Return (X, Y) of the center of cell containing provided text 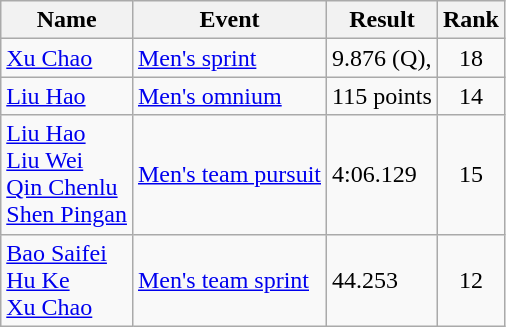
Name (67, 20)
14 (470, 96)
Event (229, 20)
18 (470, 58)
115 points (382, 96)
Xu Chao (67, 58)
Men's sprint (229, 58)
Men's team sprint (229, 280)
Rank (470, 20)
Men's omnium (229, 96)
Bao SaifeiHu KeXu Chao (67, 280)
Liu HaoLiu WeiQin ChenluShen Pingan (67, 174)
4:06.129 (382, 174)
Men's team pursuit (229, 174)
9.876 (Q), (382, 58)
Result (382, 20)
Liu Hao (67, 96)
44.253 (382, 280)
15 (470, 174)
12 (470, 280)
